Extract the (x, y) coordinate from the center of the cell holding the provided text.  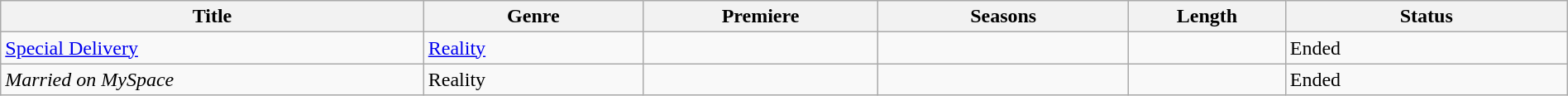
Premiere (760, 17)
Title (213, 17)
Status (1426, 17)
Genre (533, 17)
Special Delivery (213, 48)
Length (1207, 17)
Married on MySpace (213, 79)
Seasons (1004, 17)
